Capture the cell that displays the provided text and extract its (x, y) central coordinate. 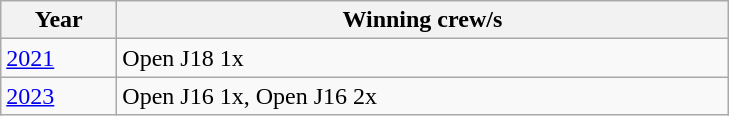
2021 (59, 58)
Open J16 1x, Open J16 2x (422, 96)
Winning crew/s (422, 20)
2023 (59, 96)
Open J18 1x (422, 58)
Year (59, 20)
